Return the (x, y) coordinate for the center point of the cell that contains the specified text.  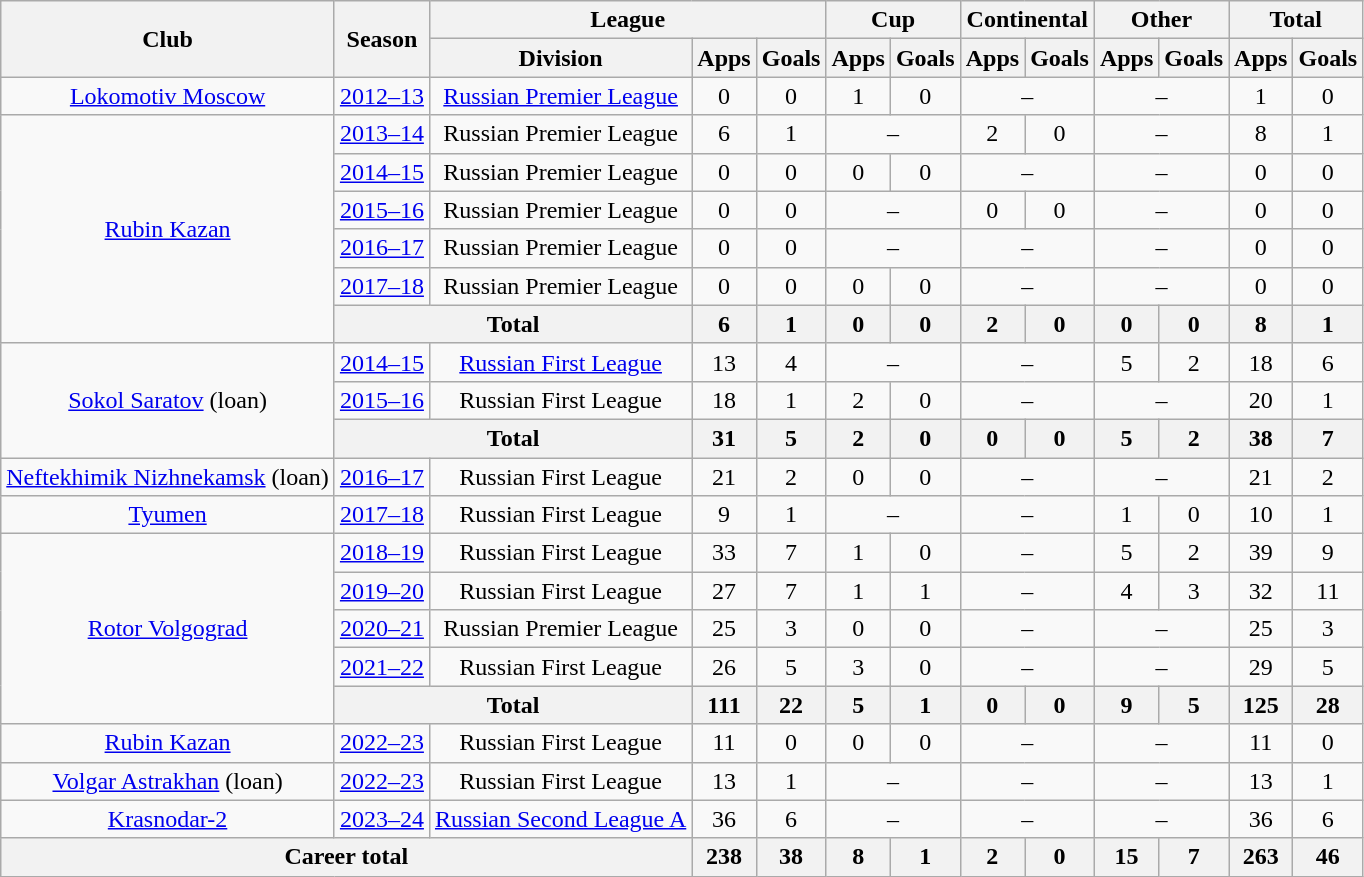
Continental (1027, 20)
Neftekhimik Nizhnekamsk (loan) (168, 477)
Other (1161, 20)
Cup (893, 20)
32 (1261, 591)
29 (1261, 667)
Tyumen (168, 515)
46 (1328, 857)
Russian Second League A (560, 819)
26 (724, 667)
238 (724, 857)
2020–21 (382, 629)
Sokol Saratov (loan) (168, 400)
2018–19 (382, 553)
League (628, 20)
Volgar Astrakhan (loan) (168, 781)
2013–14 (382, 134)
Krasnodar-2 (168, 819)
2023–24 (382, 819)
27 (724, 591)
263 (1261, 857)
31 (724, 438)
28 (1328, 705)
33 (724, 553)
15 (1126, 857)
111 (724, 705)
Division (560, 58)
Lokomotiv Moscow (168, 96)
39 (1261, 553)
22 (791, 705)
Season (382, 39)
Career total (346, 857)
Club (168, 39)
Rotor Volgograd (168, 629)
2012–13 (382, 96)
2019–20 (382, 591)
10 (1261, 515)
125 (1261, 705)
2021–22 (382, 667)
20 (1261, 400)
